Scan for the cell matching the given text and deliver its (X, Y) coordinate at center. 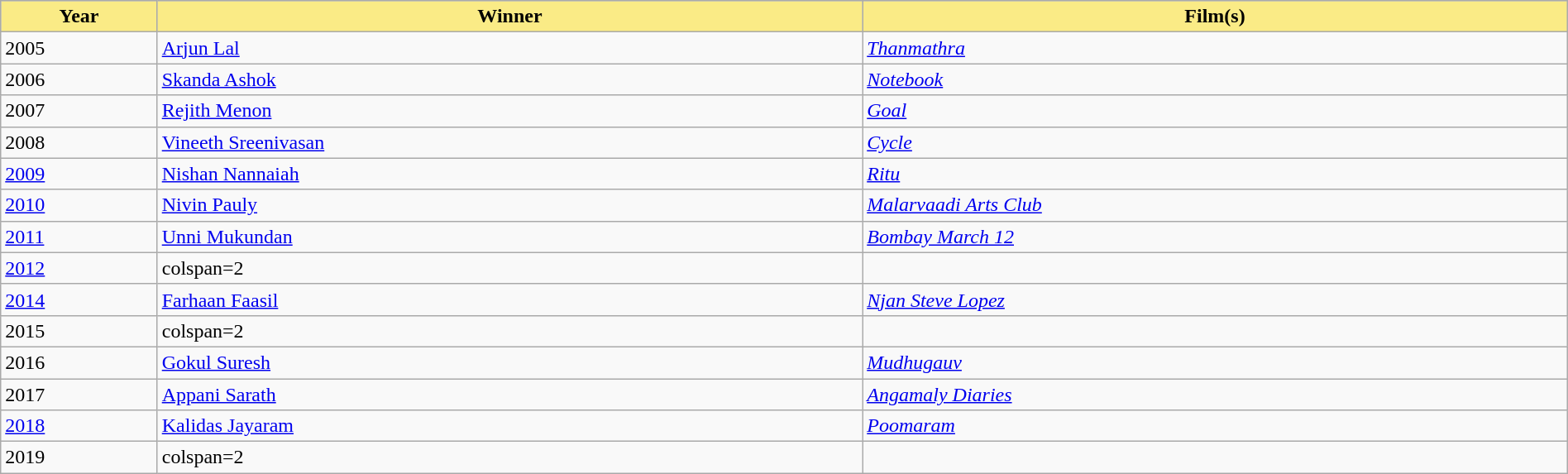
2007 (79, 111)
Farhaan Faasil (509, 299)
Gokul Suresh (509, 362)
2010 (79, 205)
Nivin Pauly (509, 205)
Cycle (1216, 142)
Arjun Lal (509, 48)
2014 (79, 299)
Film(s) (1216, 17)
2019 (79, 457)
Ritu (1216, 174)
Appani Sarath (509, 395)
2016 (79, 362)
2008 (79, 142)
Rejith Menon (509, 111)
Goal (1216, 111)
Poomaram (1216, 426)
2017 (79, 395)
Winner (509, 17)
Skanda Ashok (509, 79)
Bombay March 12 (1216, 237)
Angamaly Diaries (1216, 395)
Thanmathra (1216, 48)
2018 (79, 426)
Mudhugauv (1216, 362)
2006 (79, 79)
Vineeth Sreenivasan (509, 142)
Notebook (1216, 79)
Nishan Nannaiah (509, 174)
Kalidas Jayaram (509, 426)
Njan Steve Lopez (1216, 299)
2012 (79, 268)
2009 (79, 174)
Year (79, 17)
Malarvaadi Arts Club (1216, 205)
Unni Mukundan (509, 237)
2015 (79, 331)
2011 (79, 237)
2005 (79, 48)
